Pinpoint the cell where the given text exists, returning its [X, Y] midpoint coordinate. 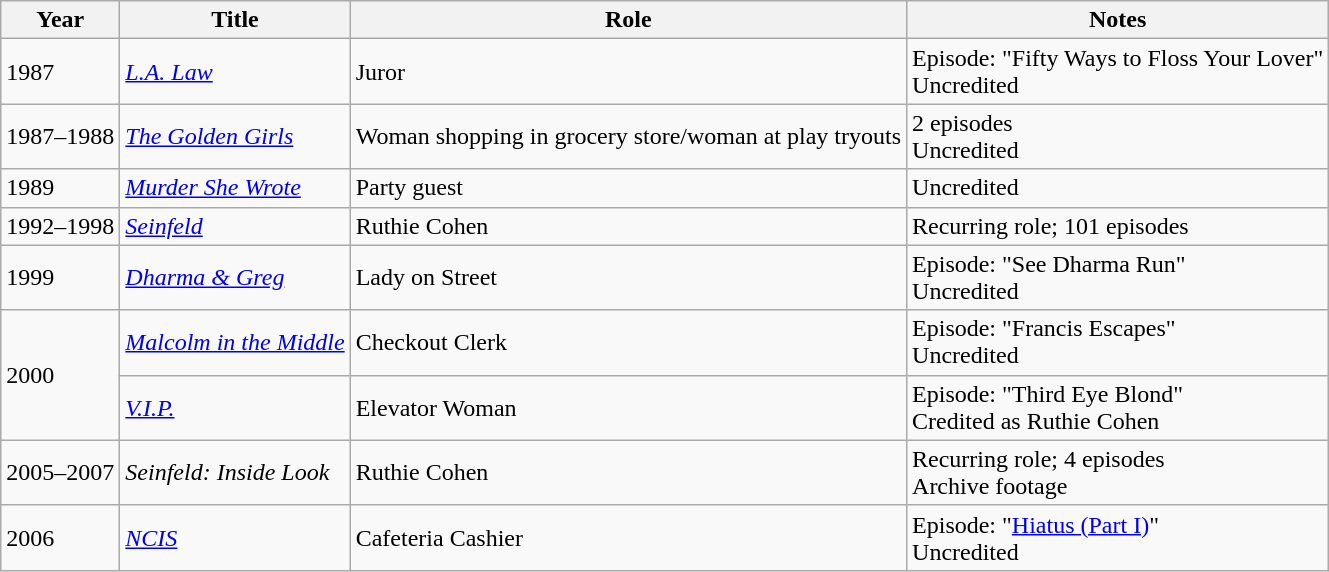
Year [60, 20]
Episode: "See Dharma Run"Uncredited [1118, 278]
Checkout Clerk [628, 342]
Seinfeld [235, 226]
Cafeteria Cashier [628, 538]
Recurring role; 101 episodes [1118, 226]
Episode: "Hiatus (Part I)"Uncredited [1118, 538]
NCIS [235, 538]
Seinfeld: Inside Look [235, 472]
The Golden Girls [235, 136]
Uncredited [1118, 188]
V.I.P. [235, 408]
Episode: "Fifty Ways to Floss Your Lover"Uncredited [1118, 72]
Episode: "Third Eye Blond"Credited as Ruthie Cohen [1118, 408]
Recurring role; 4 episodesArchive footage [1118, 472]
Title [235, 20]
Juror [628, 72]
1999 [60, 278]
Lady on Street [628, 278]
Dharma & Greg [235, 278]
2005–2007 [60, 472]
Episode: "Francis Escapes"Uncredited [1118, 342]
1989 [60, 188]
2006 [60, 538]
Murder She Wrote [235, 188]
Notes [1118, 20]
1987 [60, 72]
L.A. Law [235, 72]
2 episodesUncredited [1118, 136]
Elevator Woman [628, 408]
Role [628, 20]
Malcolm in the Middle [235, 342]
1992–1998 [60, 226]
Woman shopping in grocery store/woman at play tryouts [628, 136]
1987–1988 [60, 136]
Party guest [628, 188]
2000 [60, 375]
